Extract the [x, y] coordinate from the center of the cell holding the provided text.  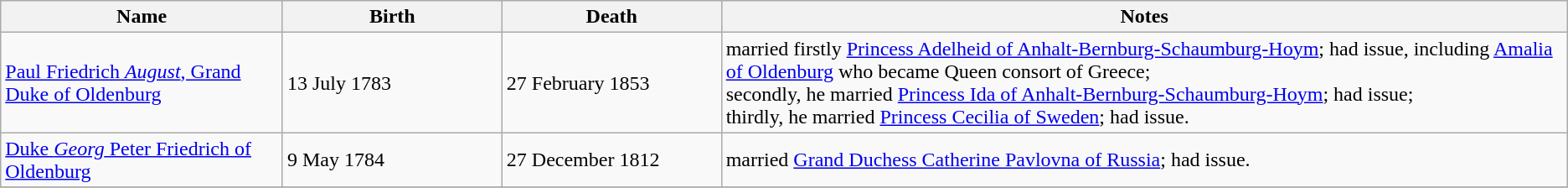
9 May 1784 [392, 159]
Name [142, 17]
Duke Georg Peter Friedrich of Oldenburg [142, 159]
Birth [392, 17]
13 July 1783 [392, 82]
married Grand Duchess Catherine Pavlovna of Russia; had issue. [1144, 159]
27 December 1812 [611, 159]
Paul Friedrich August, Grand Duke of Oldenburg [142, 82]
Notes [1144, 17]
Death [611, 17]
27 February 1853 [611, 82]
